From the cell containing the given text, extract its center point as [X, Y] coordinate. 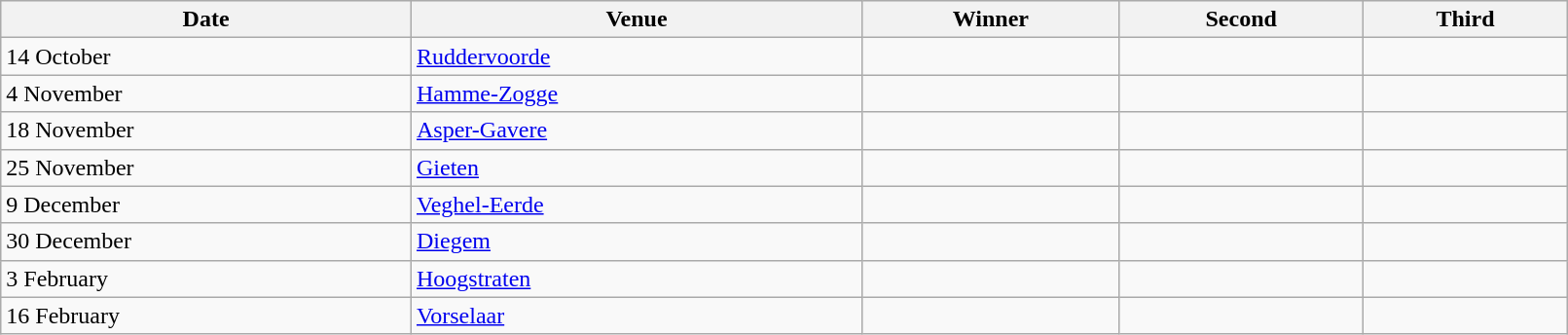
18 November [206, 130]
Date [206, 19]
Ruddervoorde [637, 56]
14 October [206, 56]
Second [1241, 19]
Winner [991, 19]
Gieten [637, 167]
Hoogstraten [637, 279]
Third [1466, 19]
Veghel-Eerde [637, 205]
Vorselaar [637, 316]
16 February [206, 316]
Hamme-Zogge [637, 93]
25 November [206, 167]
9 December [206, 205]
4 November [206, 93]
Venue [637, 19]
30 December [206, 242]
Asper-Gavere [637, 130]
3 February [206, 279]
Diegem [637, 242]
